Extract the [x, y] coordinate from the center of the cell holding the provided text.  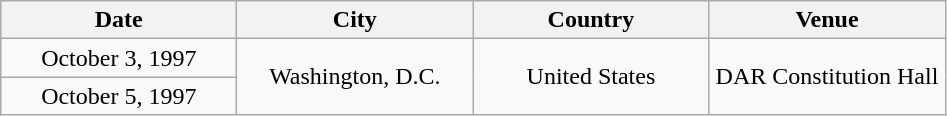
City [355, 20]
October 3, 1997 [119, 58]
Country [591, 20]
Venue [827, 20]
United States [591, 77]
DAR Constitution Hall [827, 77]
October 5, 1997 [119, 96]
Date [119, 20]
Washington, D.C. [355, 77]
